Locate the cell with the specified text and output its [X, Y] center coordinate. 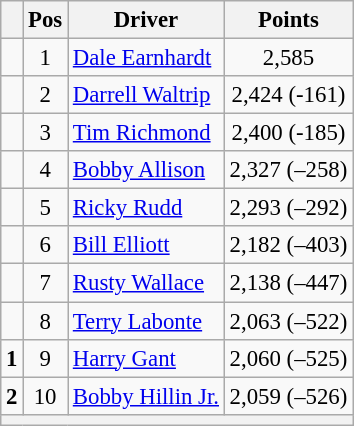
Ricky Rudd [146, 208]
2,063 (–522) [288, 321]
2,138 (–447) [288, 283]
5 [46, 208]
Tim Richmond [146, 133]
2,585 [288, 58]
Bobby Hillin Jr. [146, 396]
Rusty Wallace [146, 283]
2,182 (–403) [288, 245]
8 [46, 321]
3 [46, 133]
Driver [146, 20]
Dale Earnhardt [146, 58]
2,060 (–525) [288, 358]
Harry Gant [146, 358]
Darrell Waltrip [146, 95]
6 [46, 245]
7 [46, 283]
2,293 (–292) [288, 208]
Pos [46, 20]
2,059 (–526) [288, 396]
Bill Elliott [146, 245]
Bobby Allison [146, 170]
2,400 (-185) [288, 133]
Points [288, 20]
9 [46, 358]
4 [46, 170]
2,327 (–258) [288, 170]
Terry Labonte [146, 321]
2,424 (-161) [288, 95]
10 [46, 396]
